For the text-containing cell, return its midpoint in (X, Y) coordinate format. 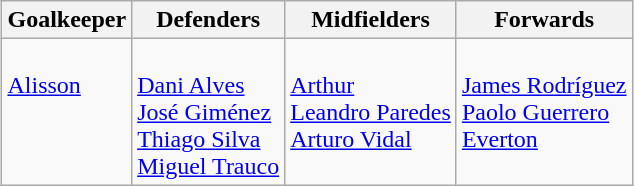
Arthur Leandro Paredes Arturo Vidal (371, 112)
Dani Alves José Giménez Thiago Silva Miguel Trauco (208, 112)
Defenders (208, 20)
Midfielders (371, 20)
Alisson (67, 112)
James Rodríguez Paolo Guerrero Everton (544, 112)
Forwards (544, 20)
Goalkeeper (67, 20)
